Extract the (x, y) coordinate from the center of the cell holding the provided text.  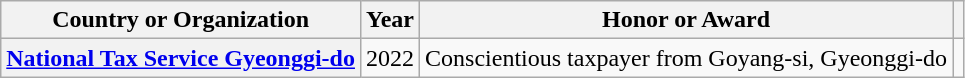
2022 (390, 58)
Year (390, 20)
Conscientious taxpayer from Goyang-si, Gyeonggi-do (686, 58)
Country or Organization (181, 20)
National Tax Service Gyeonggi-do (181, 58)
Honor or Award (686, 20)
